Locate the cell with the specified text and output its [X, Y] center coordinate. 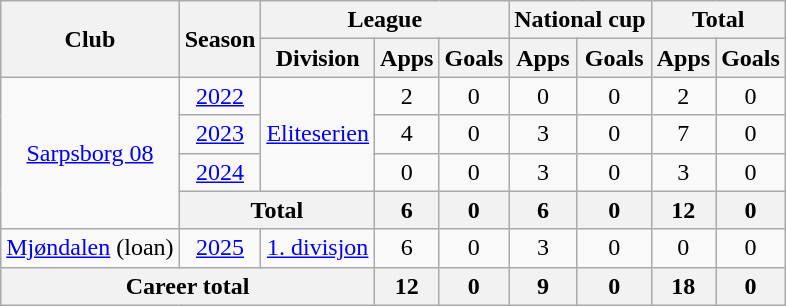
Mjøndalen (loan) [90, 248]
2022 [220, 96]
2023 [220, 134]
League [385, 20]
Division [318, 58]
National cup [580, 20]
Club [90, 39]
Season [220, 39]
Career total [188, 286]
Sarpsborg 08 [90, 153]
18 [683, 286]
7 [683, 134]
1. divisjon [318, 248]
2025 [220, 248]
9 [543, 286]
4 [407, 134]
Eliteserien [318, 134]
2024 [220, 172]
